Output the [X, Y] coordinate of the center of the cell containing the given text.  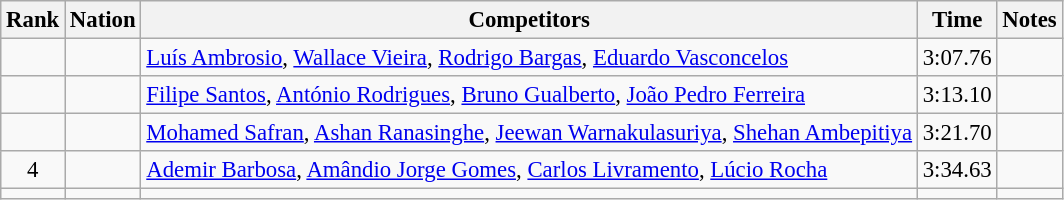
Rank [33, 20]
4 [33, 170]
Time [957, 20]
3:34.63 [957, 170]
Nation [103, 20]
3:07.76 [957, 58]
Luís Ambrosio, Wallace Vieira, Rodrigo Bargas, Eduardo Vasconcelos [529, 58]
Notes [1030, 20]
Ademir Barbosa, Amândio Jorge Gomes, Carlos Livramento, Lúcio Rocha [529, 170]
3:21.70 [957, 133]
Competitors [529, 20]
Mohamed Safran, Ashan Ranasinghe, Jeewan Warnakulasuriya, Shehan Ambepitiya [529, 133]
Filipe Santos, António Rodrigues, Bruno Gualberto, João Pedro Ferreira [529, 95]
3:13.10 [957, 95]
